Detect which cell encompasses the target text, then output its [x, y] center coordinate. 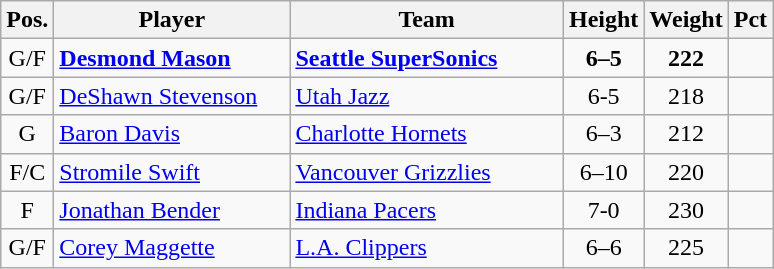
F [28, 210]
DeShawn Stevenson [172, 96]
Weight [686, 20]
6–3 [603, 134]
Stromile Swift [172, 172]
Desmond Mason [172, 58]
212 [686, 134]
Pct [750, 20]
Seattle SuperSonics [427, 58]
F/C [28, 172]
Vancouver Grizzlies [427, 172]
220 [686, 172]
6–10 [603, 172]
Indiana Pacers [427, 210]
L.A. Clippers [427, 248]
Height [603, 20]
G [28, 134]
Charlotte Hornets [427, 134]
Utah Jazz [427, 96]
230 [686, 210]
225 [686, 248]
Player [172, 20]
Jonathan Bender [172, 210]
222 [686, 58]
Baron Davis [172, 134]
6–6 [603, 248]
Team [427, 20]
Corey Maggette [172, 248]
6-5 [603, 96]
218 [686, 96]
Pos. [28, 20]
6–5 [603, 58]
7-0 [603, 210]
